Identify which cell holds the provided text, then report its (x, y) central coordinate. 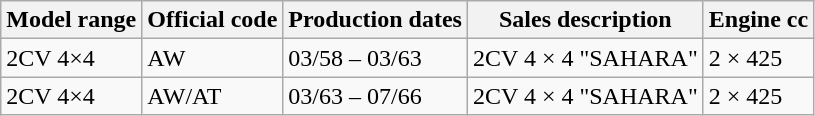
03/58 – 03/63 (376, 58)
03/63 – 07/66 (376, 96)
Sales description (585, 20)
Engine cc (758, 20)
AW (212, 58)
AW/AT (212, 96)
Model range (72, 20)
Official code (212, 20)
Production dates (376, 20)
